Determine the (x, y) coordinate at the center of the cell enclosing the given text.  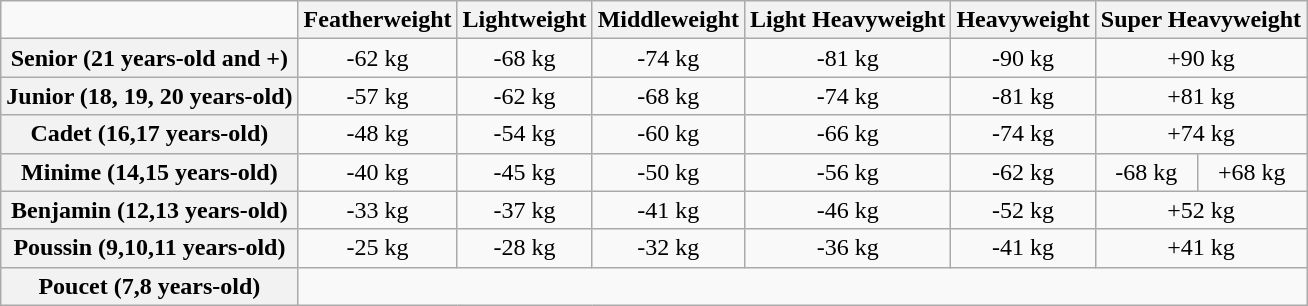
+81 kg (1200, 96)
Minime (14,15 years-old) (150, 172)
Super Heavyweight (1200, 20)
-33 kg (378, 210)
Featherweight (378, 20)
Junior (18, 19, 20 years-old) (150, 96)
Lightweight (524, 20)
Middleweight (668, 20)
+52 kg (1200, 210)
-66 kg (848, 134)
-50 kg (668, 172)
Benjamin (12,13 years-old) (150, 210)
+41 kg (1200, 248)
-56 kg (848, 172)
+90 kg (1200, 58)
Senior (21 years-old and +) (150, 58)
Poussin (9,10,11 years-old) (150, 248)
-90 kg (1023, 58)
-60 kg (668, 134)
-36 kg (848, 248)
-46 kg (848, 210)
+68 kg (1252, 172)
-37 kg (524, 210)
-28 kg (524, 248)
-54 kg (524, 134)
-32 kg (668, 248)
-48 kg (378, 134)
+74 kg (1200, 134)
-45 kg (524, 172)
-25 kg (378, 248)
-52 kg (1023, 210)
Poucet (7,8 years-old) (150, 286)
-40 kg (378, 172)
Cadet (16,17 years-old) (150, 134)
Heavyweight (1023, 20)
Light Heavyweight (848, 20)
-57 kg (378, 96)
